Scan for the cell matching the given text and deliver its (X, Y) coordinate at center. 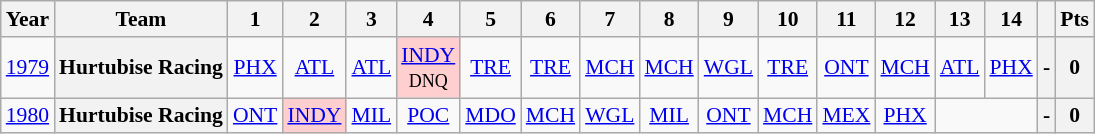
5 (490, 19)
MDO (490, 116)
11 (846, 19)
4 (428, 19)
12 (904, 19)
6 (550, 19)
14 (1010, 19)
Pts (1074, 19)
3 (371, 19)
INDYDNQ (428, 68)
7 (610, 19)
1980 (28, 116)
10 (788, 19)
13 (960, 19)
Team (141, 19)
9 (728, 19)
MEX (846, 116)
POC (428, 116)
Year (28, 19)
INDY (314, 116)
2 (314, 19)
8 (668, 19)
1 (255, 19)
1979 (28, 68)
